Provide the [X, Y] coordinate of the cell's center where the given text is located.  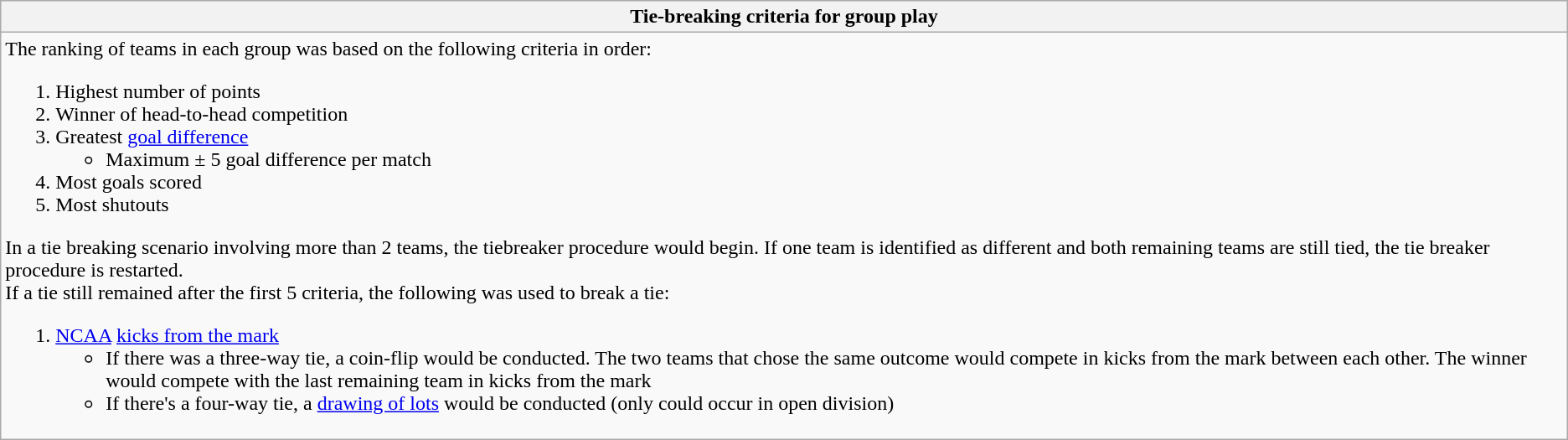
Tie-breaking criteria for group play [784, 17]
